Scan for the cell matching the given text and deliver its (x, y) coordinate at center. 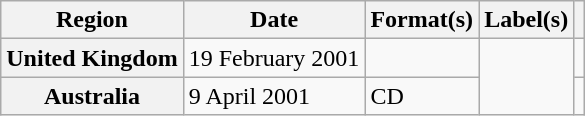
9 April 2001 (274, 96)
Region (92, 20)
Date (274, 20)
Australia (92, 96)
United Kingdom (92, 58)
CD (422, 96)
Label(s) (526, 20)
Format(s) (422, 20)
19 February 2001 (274, 58)
